Identify which cell holds the provided text, then report its (x, y) central coordinate. 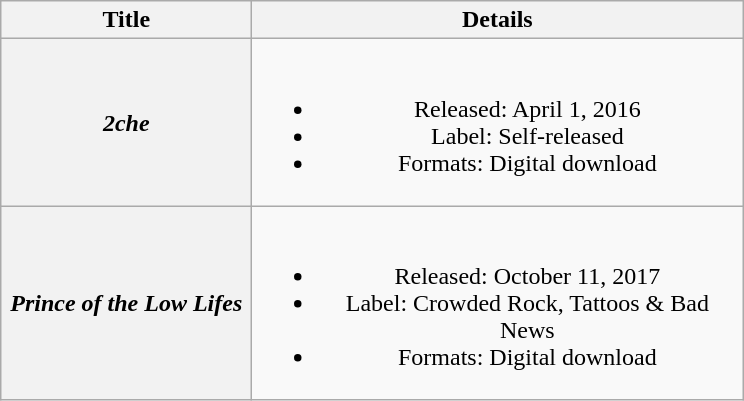
Title (126, 20)
Released: October 11, 2017Label: Crowded Rock, Tattoos & Bad NewsFormats: Digital download (498, 303)
2che (126, 122)
Details (498, 20)
Prince of the Low Lifes (126, 303)
Released: April 1, 2016Label: Self-releasedFormats: Digital download (498, 122)
